From the cell containing the given text, extract its center point as (x, y) coordinate. 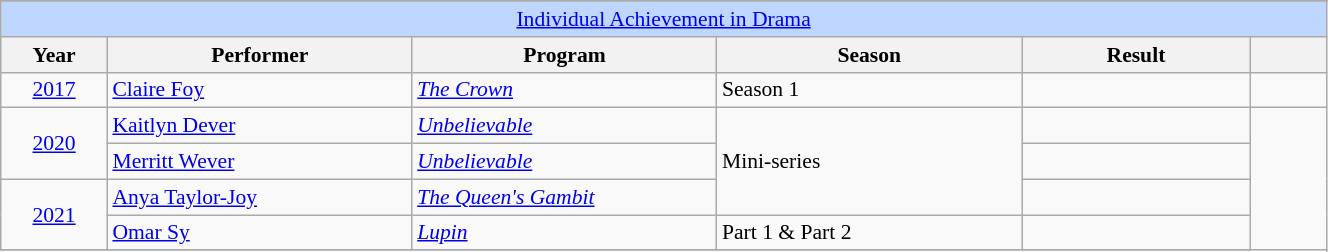
Season (870, 55)
Season 1 (870, 90)
2020 (54, 144)
Result (1136, 55)
The Crown (564, 90)
Individual Achievement in Drama (664, 19)
Merritt Wever (260, 162)
Kaitlyn Dever (260, 126)
Anya Taylor-Joy (260, 197)
2021 (54, 214)
Performer (260, 55)
Part 1 & Part 2 (870, 233)
Omar Sy (260, 233)
2017 (54, 90)
Year (54, 55)
The Queen's Gambit (564, 197)
Mini-series (870, 162)
Lupin (564, 233)
Claire Foy (260, 90)
Program (564, 55)
